Extract the (x, y) coordinate from the center of the cell holding the provided text.  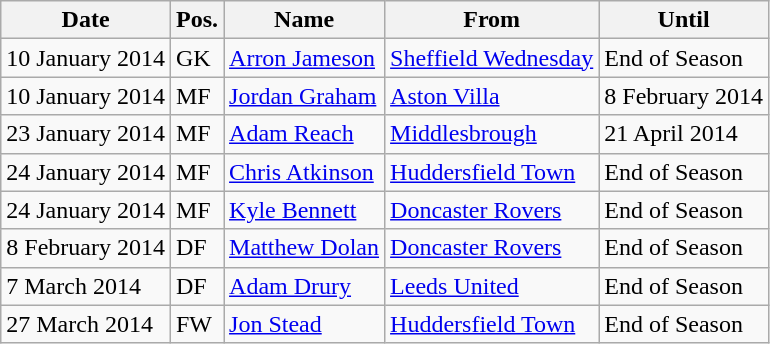
Adam Drury (304, 286)
27 March 2014 (86, 324)
Sheffield Wednesday (492, 58)
Jordan Graham (304, 96)
Date (86, 20)
Arron Jameson (304, 58)
Jon Stead (304, 324)
23 January 2014 (86, 134)
From (492, 20)
Until (684, 20)
Aston Villa (492, 96)
Chris Atkinson (304, 172)
21 April 2014 (684, 134)
Middlesbrough (492, 134)
GK (196, 58)
Adam Reach (304, 134)
Pos. (196, 20)
7 March 2014 (86, 286)
Name (304, 20)
Leeds United (492, 286)
FW (196, 324)
Matthew Dolan (304, 248)
Kyle Bennett (304, 210)
